Identify which cell holds the provided text, then report its (x, y) central coordinate. 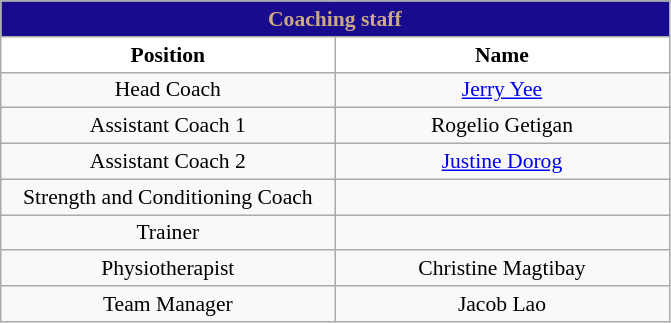
Assistant Coach 2 (168, 162)
Christine Magtibay (502, 269)
Coaching staff (335, 19)
Assistant Coach 1 (168, 126)
Position (168, 55)
Rogelio Getigan (502, 126)
Strength and Conditioning Coach (168, 197)
Head Coach (168, 90)
Jacob Lao (502, 304)
Team Manager (168, 304)
Justine Dorog (502, 162)
Physiotherapist (168, 269)
Trainer (168, 233)
Jerry Yee (502, 90)
Name (502, 55)
